Extract the [X, Y] coordinate from the center of the cell holding the provided text.  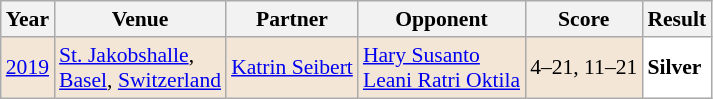
Opponent [442, 19]
Katrin Seibert [292, 68]
2019 [28, 68]
Silver [676, 68]
Year [28, 19]
Venue [140, 19]
4–21, 11–21 [584, 68]
St. Jakobshalle,Basel, Switzerland [140, 68]
Hary Susanto Leani Ratri Oktila [442, 68]
Result [676, 19]
Score [584, 19]
Partner [292, 19]
